For the text-containing cell, return its midpoint in (X, Y) coordinate format. 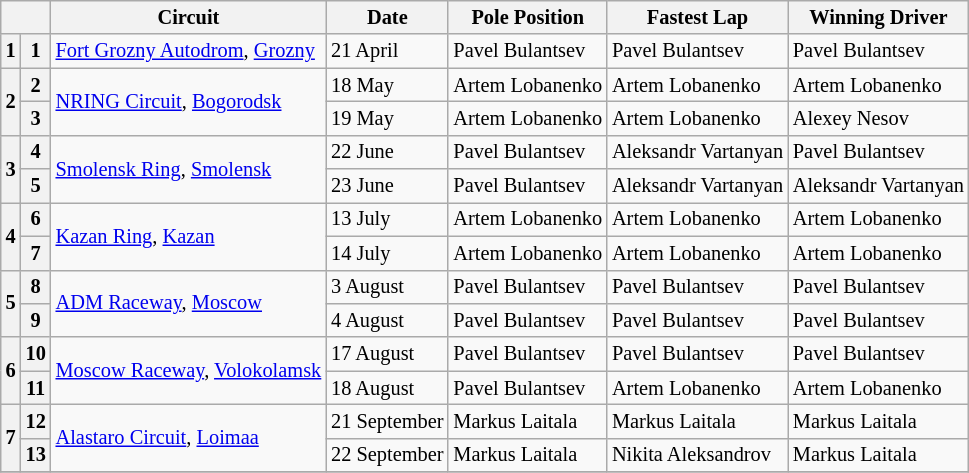
17 August (387, 354)
13 July (387, 219)
10 (36, 354)
ADM Raceway, Moscow (188, 304)
Nikita Aleksandrov (698, 455)
12 (36, 421)
21 September (387, 421)
Kazan Ring, Kazan (188, 236)
14 July (387, 253)
18 August (387, 388)
19 May (387, 118)
Smolensk Ring, Smolensk (188, 168)
Fastest Lap (698, 17)
23 June (387, 186)
Alastaro Circuit, Loimaa (188, 438)
Moscow Raceway, Volokolamsk (188, 370)
8 (36, 287)
13 (36, 455)
3 August (387, 287)
Alexey Nesov (878, 118)
22 June (387, 152)
22 September (387, 455)
4 August (387, 320)
Pole Position (528, 17)
Fort Grozny Autodrom, Grozny (188, 51)
Winning Driver (878, 17)
18 May (387, 85)
NRING Circuit, Bogorodsk (188, 102)
11 (36, 388)
Circuit (188, 17)
Date (387, 17)
21 April (387, 51)
9 (36, 320)
